For the text-containing cell, return its midpoint in [x, y] coordinate format. 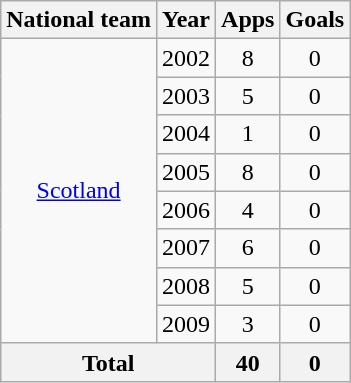
3 [248, 324]
2002 [186, 58]
2005 [186, 172]
Goals [315, 20]
Total [108, 362]
6 [248, 248]
2007 [186, 248]
2006 [186, 210]
2009 [186, 324]
2004 [186, 134]
Apps [248, 20]
Scotland [79, 191]
1 [248, 134]
4 [248, 210]
2003 [186, 96]
National team [79, 20]
2008 [186, 286]
Year [186, 20]
40 [248, 362]
